Search for the cell housing the specified text and yield its (x, y) center coordinate. 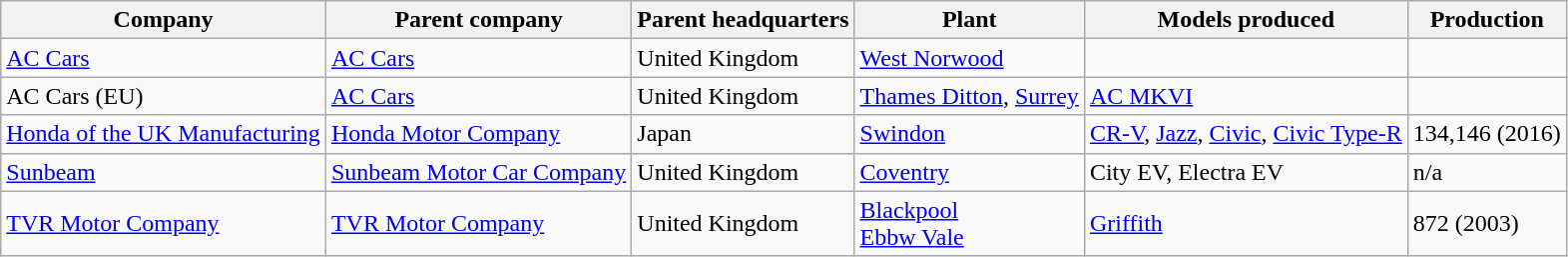
Models produced (1246, 20)
Thames Ditton, Surrey (969, 96)
Sunbeam (164, 172)
AC Cars (EU) (164, 96)
134,146 (2016) (1487, 134)
Coventry (969, 172)
AC MKVI (1246, 96)
BlackpoolEbbw Vale (969, 224)
Japan (743, 134)
City EV, Electra EV (1246, 172)
Griffith (1246, 224)
Production (1487, 20)
West Norwood (969, 58)
Swindon (969, 134)
Company (164, 20)
Honda of the UK Manufacturing (164, 134)
872 (2003) (1487, 224)
CR-V, Jazz, Civic, Civic Type-R (1246, 134)
Plant (969, 20)
Sunbeam Motor Car Company (478, 172)
Parent headquarters (743, 20)
n/a (1487, 172)
Honda Motor Company (478, 134)
Parent company (478, 20)
